Extract the [x, y] coordinate from the center of the cell holding the provided text.  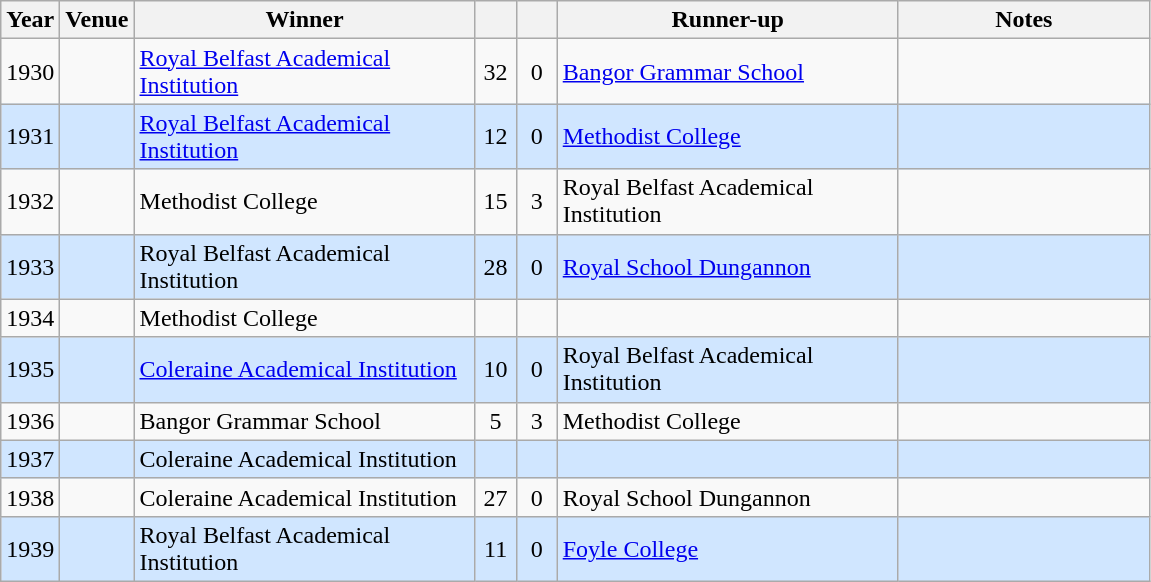
Runner-up [728, 20]
1936 [30, 421]
11 [496, 548]
Venue [97, 20]
1939 [30, 548]
32 [496, 72]
1935 [30, 370]
1934 [30, 318]
1931 [30, 136]
1932 [30, 202]
Foyle College [728, 548]
1938 [30, 497]
1933 [30, 266]
Notes [1024, 20]
1937 [30, 459]
27 [496, 497]
1930 [30, 72]
Winner [304, 20]
12 [496, 136]
28 [496, 266]
5 [496, 421]
15 [496, 202]
10 [496, 370]
Year [30, 20]
